Locate the cell with the specified text and output its (x, y) center coordinate. 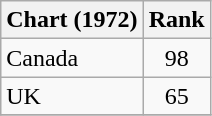
65 (176, 96)
98 (176, 58)
Rank (176, 20)
Canada (72, 58)
Chart (1972) (72, 20)
UK (72, 96)
